Output the [X, Y] coordinate of the center of the cell containing the given text.  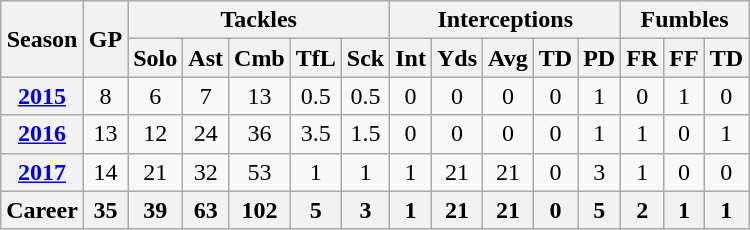
7 [206, 96]
36 [260, 134]
12 [156, 134]
Yds [456, 58]
39 [156, 210]
53 [260, 172]
FR [642, 58]
2017 [42, 172]
2015 [42, 96]
35 [105, 210]
8 [105, 96]
6 [156, 96]
GP [105, 39]
Ast [206, 58]
PD [600, 58]
TfL [316, 58]
1.5 [365, 134]
Avg [508, 58]
14 [105, 172]
3.5 [316, 134]
Tackles [259, 20]
63 [206, 210]
Cmb [260, 58]
Int [411, 58]
Interceptions [506, 20]
102 [260, 210]
Fumbles [685, 20]
Sck [365, 58]
24 [206, 134]
2 [642, 210]
32 [206, 172]
Solo [156, 58]
Career [42, 210]
2016 [42, 134]
Season [42, 39]
FF [684, 58]
